Output the [x, y] coordinate of the center of the cell containing the given text.  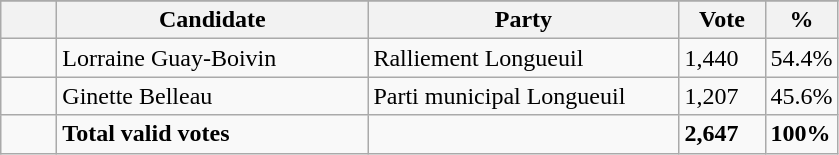
Lorraine Guay-Boivin [212, 58]
1,440 [722, 58]
Candidate [212, 20]
Parti municipal Longueuil [524, 96]
54.4% [802, 58]
Ginette Belleau [212, 96]
Vote [722, 20]
100% [802, 134]
Total valid votes [212, 134]
Party [524, 20]
% [802, 20]
2,647 [722, 134]
Ralliement Longueuil [524, 58]
45.6% [802, 96]
1,207 [722, 96]
